Return (x, y) of the center of cell containing provided text 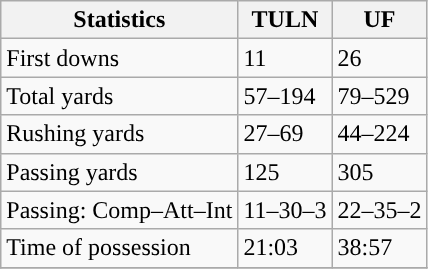
22–35–2 (380, 210)
TULN (285, 20)
125 (285, 172)
Statistics (120, 20)
Total yards (120, 96)
First downs (120, 58)
11 (285, 58)
21:03 (285, 248)
Time of possession (120, 248)
38:57 (380, 248)
27–69 (285, 134)
26 (380, 58)
Passing: Comp–Att–Int (120, 210)
Passing yards (120, 172)
11–30–3 (285, 210)
79–529 (380, 96)
305 (380, 172)
UF (380, 20)
Rushing yards (120, 134)
44–224 (380, 134)
57–194 (285, 96)
